Return [X, Y] of the center of cell containing provided text 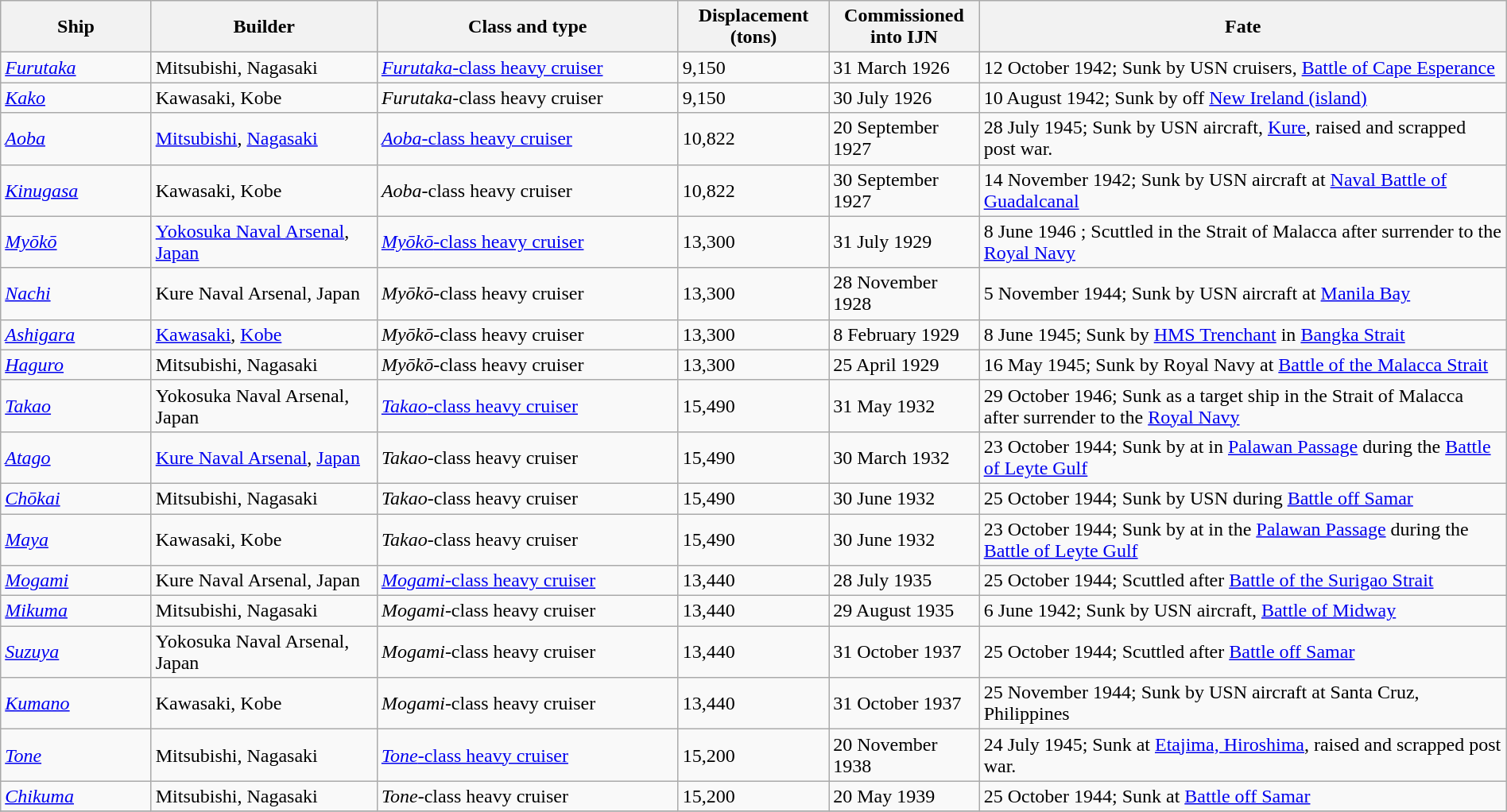
Fate [1243, 27]
Mogami [76, 581]
25 November 1944; Sunk by USN aircraft at Santa Cruz, Philippines [1243, 704]
25 April 1929 [905, 365]
8 June 1946 ; Scuttled in the Strait of Malacca after surrender to the Royal Navy [1243, 242]
20 May 1939 [905, 796]
Aoba [76, 138]
30 September 1927 [905, 191]
23 October 1944; Sunk by at in the Palawan Passage during the Battle of Leyte Gulf [1243, 539]
Nachi [76, 294]
29 August 1935 [905, 611]
8 February 1929 [905, 334]
31 May 1932 [905, 405]
8 June 1945; Sunk by HMS Trenchant in Bangka Strait [1243, 334]
29 October 1946; Sunk as a target ship in the Strait of Malacca after surrender to the Royal Navy [1243, 405]
28 July 1945; Sunk by USN aircraft, Kure, raised and scrapped post war. [1243, 138]
28 November 1928 [905, 294]
Suzuya [76, 652]
Builder [264, 27]
Ashigara [76, 334]
12 October 1942; Sunk by USN cruisers, Battle of Cape Esperance [1243, 68]
30 March 1932 [905, 458]
Displacement (tons) [753, 27]
Chōkai [76, 498]
Kumano [76, 704]
Kinugasa [76, 191]
Furutaka [76, 68]
Ship [76, 27]
Commissioned into IJN [905, 27]
Kako [76, 98]
28 July 1935 [905, 581]
Tone [76, 755]
6 June 1942; Sunk by USN aircraft, Battle of Midway [1243, 611]
20 November 1938 [905, 755]
Maya [76, 539]
Atago [76, 458]
14 November 1942; Sunk by USN aircraft at Naval Battle of Guadalcanal [1243, 191]
31 March 1926 [905, 68]
23 October 1944; Sunk by at in Palawan Passage during the Battle of Leyte Gulf [1243, 458]
Chikuma [76, 796]
10 August 1942; Sunk by off New Ireland (island) [1243, 98]
5 November 1944; Sunk by USN aircraft at Manila Bay [1243, 294]
25 October 1944; Sunk by USN during Battle off Samar [1243, 498]
Myōkō [76, 242]
30 July 1926 [905, 98]
Takao [76, 405]
Class and type [528, 27]
25 October 1944; Sunk at Battle off Samar [1243, 796]
24 July 1945; Sunk at Etajima, Hiroshima, raised and scrapped post war. [1243, 755]
25 October 1944; Scuttled after Battle off Samar [1243, 652]
Haguro [76, 365]
25 October 1944; Scuttled after Battle of the Surigao Strait [1243, 581]
20 September 1927 [905, 138]
Mikuma [76, 611]
31 July 1929 [905, 242]
16 May 1945; Sunk by Royal Navy at Battle of the Malacca Strait [1243, 365]
